Locate the cell with the specified text and output its [X, Y] center coordinate. 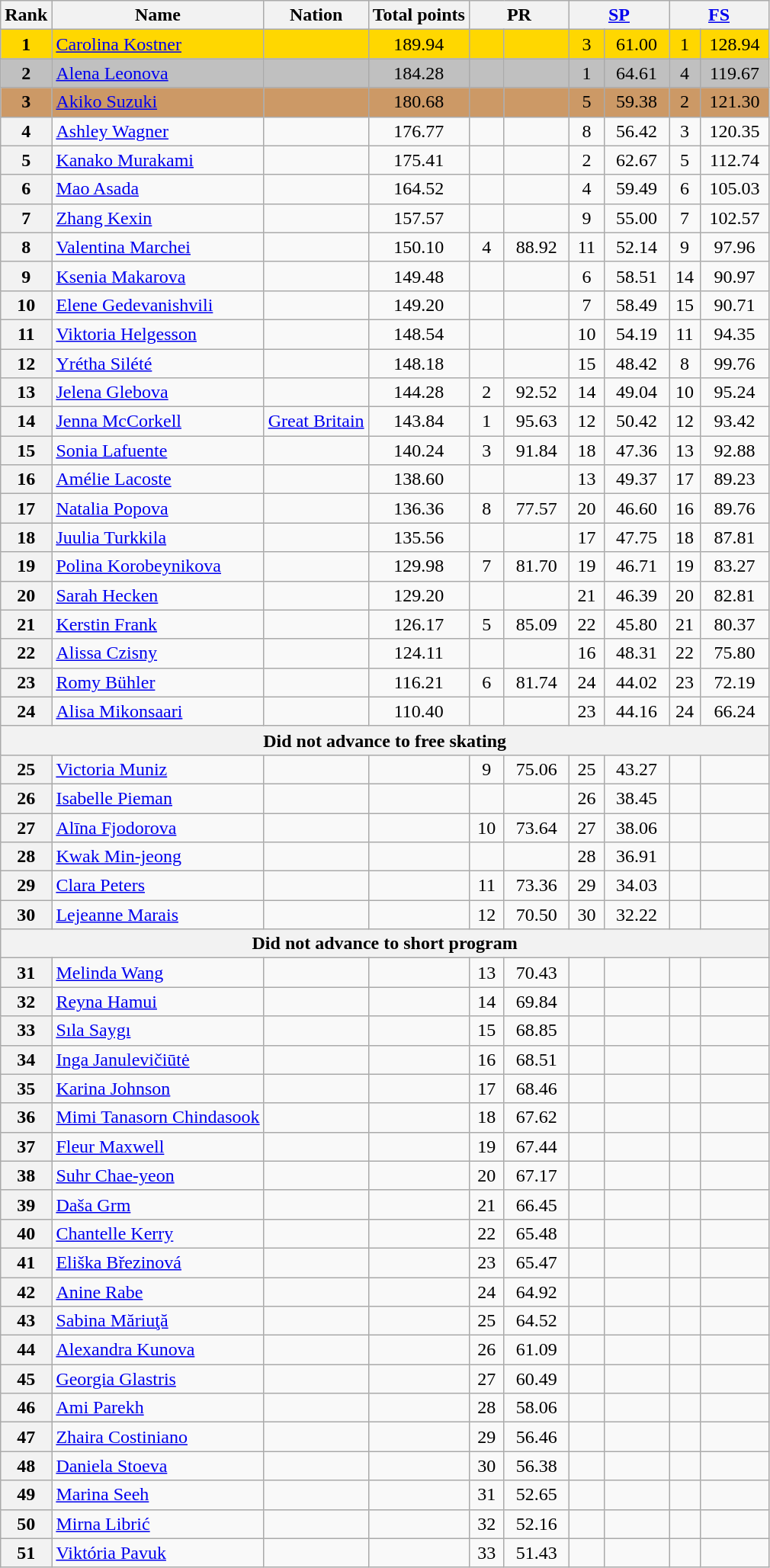
95.24 [734, 393]
75.80 [734, 653]
73.36 [537, 886]
Alexandra Kunova [158, 1350]
149.20 [419, 305]
102.57 [734, 218]
136.36 [419, 508]
Alena Leonova [158, 73]
129.20 [419, 595]
95.63 [537, 422]
Mirna Librić [158, 1524]
49.04 [636, 393]
59.49 [636, 189]
64.92 [537, 1292]
49.37 [636, 479]
46.60 [636, 508]
65.47 [537, 1262]
Alissa Czisny [158, 653]
Jenna McCorkell [158, 422]
64.61 [636, 73]
Alīna Fjodorova [158, 827]
Mao Asada [158, 189]
70.43 [537, 973]
Viktoria Helgesson [158, 334]
143.84 [419, 422]
88.92 [537, 247]
51 [26, 1553]
48.31 [636, 653]
36 [26, 1117]
87.81 [734, 537]
157.57 [419, 218]
128.94 [734, 44]
85.09 [537, 624]
81.70 [537, 566]
54.19 [636, 334]
68.85 [537, 1031]
Victoria Muniz [158, 769]
92.52 [537, 393]
112.74 [734, 160]
138.60 [419, 479]
89.76 [734, 508]
Kanako Murakami [158, 160]
68.51 [537, 1060]
116.21 [419, 682]
46 [26, 1408]
67.44 [537, 1146]
105.03 [734, 189]
Valentina Marchei [158, 247]
Mimi Tanasorn Chindasook [158, 1117]
37 [26, 1146]
Jelena Glebova [158, 393]
56.38 [537, 1466]
44.02 [636, 682]
34.03 [636, 886]
46.71 [636, 566]
Kwak Min-jeong [158, 857]
148.54 [419, 334]
126.17 [419, 624]
73.64 [537, 827]
64.52 [537, 1321]
47 [26, 1437]
80.37 [734, 624]
150.10 [419, 247]
75.06 [537, 769]
47.36 [636, 451]
49 [26, 1495]
Suhr Chae-yeon [158, 1175]
35 [26, 1089]
38.45 [636, 798]
Nation [316, 15]
Zhang Kexin [158, 218]
Did not advance to short program [385, 944]
Did not advance to free skating [385, 740]
176.77 [419, 131]
41 [26, 1262]
Ami Parekh [158, 1408]
Kerstin Frank [158, 624]
83.27 [734, 566]
58.06 [537, 1408]
Sıla Saygı [158, 1031]
39 [26, 1204]
65.48 [537, 1233]
56.46 [537, 1437]
Polina Korobeynikova [158, 566]
58.49 [636, 305]
97.96 [734, 247]
119.67 [734, 73]
Clara Peters [158, 886]
93.42 [734, 422]
Romy Bühler [158, 682]
50.42 [636, 422]
61.09 [537, 1350]
Amélie Lacoste [158, 479]
Akiko Suzuki [158, 102]
140.24 [419, 451]
67.62 [537, 1117]
44 [26, 1350]
45.80 [636, 624]
Alisa Mikonsaari [158, 711]
Name [158, 15]
Fleur Maxwell [158, 1146]
Chantelle Kerry [158, 1233]
189.94 [419, 44]
81.74 [537, 682]
50 [26, 1524]
62.67 [636, 160]
Zhaira Costiniano [158, 1437]
61.00 [636, 44]
58.51 [636, 276]
90.97 [734, 276]
52.14 [636, 247]
Rank [26, 15]
Total points [419, 15]
121.30 [734, 102]
51.43 [537, 1553]
Ashley Wagner [158, 131]
42 [26, 1292]
55.00 [636, 218]
52.16 [537, 1524]
69.84 [537, 1002]
72.19 [734, 682]
Lejeanne Marais [158, 915]
82.81 [734, 595]
46.39 [636, 595]
38.06 [636, 827]
SP [619, 15]
43.27 [636, 769]
Inga Janulevičiūtė [158, 1060]
60.49 [537, 1379]
Anine Rabe [158, 1292]
110.40 [419, 711]
184.28 [419, 73]
Juulia Turkkila [158, 537]
Georgia Glastris [158, 1379]
164.52 [419, 189]
38 [26, 1175]
148.18 [419, 364]
59.38 [636, 102]
Marina Seeh [158, 1495]
149.48 [419, 276]
Natalia Popova [158, 508]
120.35 [734, 131]
48.42 [636, 364]
Melinda Wang [158, 973]
Carolina Kostner [158, 44]
Reyna Hamui [158, 1002]
92.88 [734, 451]
Eliška Březinová [158, 1262]
43 [26, 1321]
44.16 [636, 711]
FS [720, 15]
48 [26, 1466]
40 [26, 1233]
Daša Grm [158, 1204]
Sonia Lafuente [158, 451]
Elene Gedevanishvili [158, 305]
66.24 [734, 711]
45 [26, 1379]
89.23 [734, 479]
PR [518, 15]
67.17 [537, 1175]
Karina Johnson [158, 1089]
144.28 [419, 393]
Viktória Pavuk [158, 1553]
47.75 [636, 537]
Ksenia Makarova [158, 276]
66.45 [537, 1204]
124.11 [419, 653]
52.65 [537, 1495]
135.56 [419, 537]
Isabelle Pieman [158, 798]
180.68 [419, 102]
32.22 [636, 915]
91.84 [537, 451]
90.71 [734, 305]
Sarah Hecken [158, 595]
70.50 [537, 915]
175.41 [419, 160]
99.76 [734, 364]
Yrétha Silété [158, 364]
56.42 [636, 131]
68.46 [537, 1089]
94.35 [734, 334]
Daniela Stoeva [158, 1466]
77.57 [537, 508]
Sabina Măriuţă [158, 1321]
129.98 [419, 566]
36.91 [636, 857]
34 [26, 1060]
Great Britain [316, 422]
